From the cell containing the given text, extract its center point as (X, Y) coordinate. 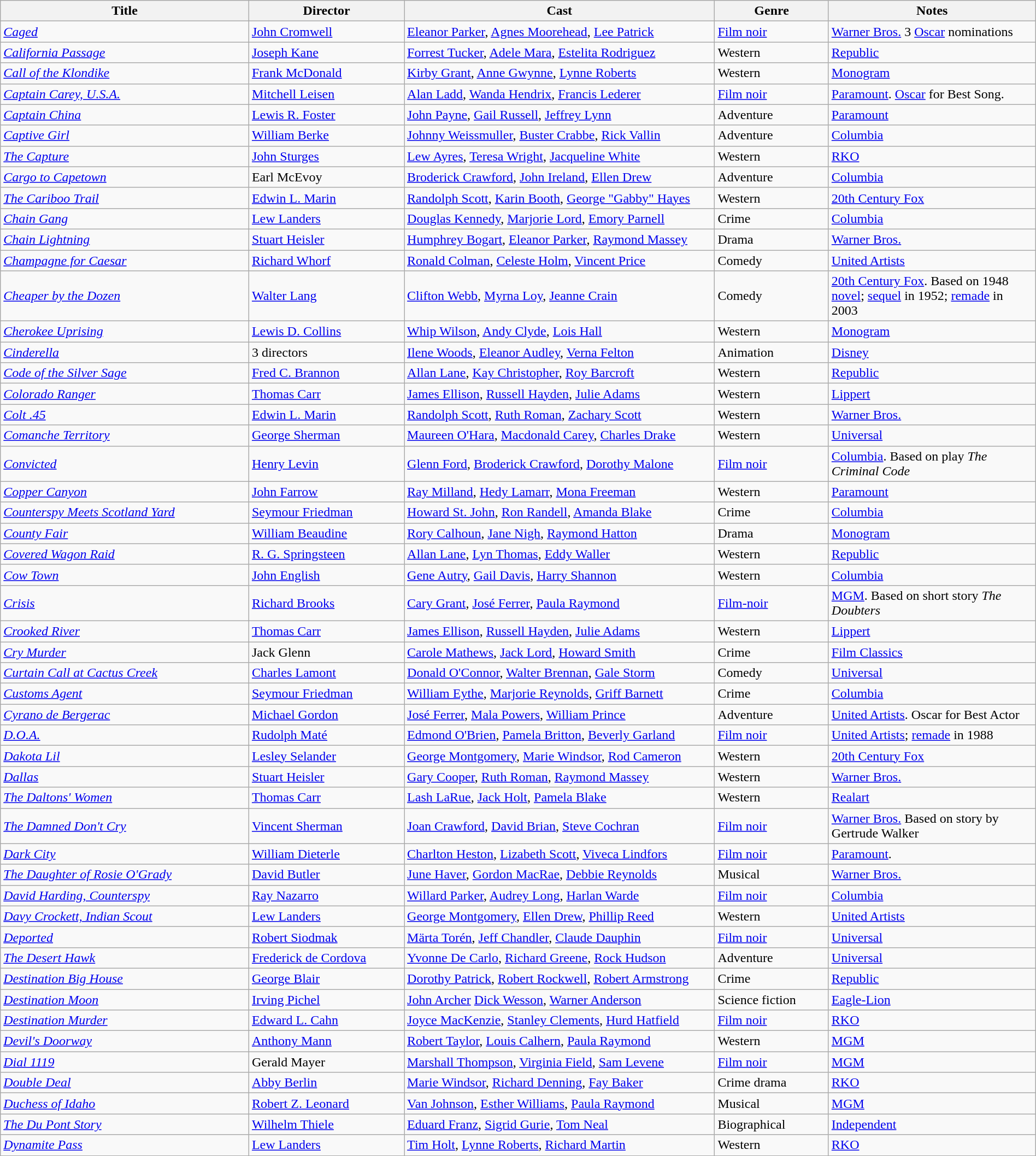
Randolph Scott, Ruth Roman, Zachary Scott (560, 415)
David Butler (326, 875)
Carole Mathews, Jack Lord, Howard Smith (560, 652)
William Beaudine (326, 533)
Film Classics (932, 652)
The Desert Hawk (125, 958)
Abby Berlin (326, 1083)
Copper Canyon (125, 492)
Science fiction (772, 999)
Earl McEvoy (326, 177)
Cargo to Capetown (125, 177)
Willard Parker, Audrey Long, Harlan Warde (560, 895)
Edward L. Cahn (326, 1021)
June Haver, Gordon MacRae, Debbie Reynolds (560, 875)
Cast (560, 11)
Cow Town (125, 575)
Lew Ayres, Teresa Wright, Jacqueline White (560, 156)
Destination Moon (125, 999)
Van Johnson, Esther Williams, Paula Raymond (560, 1104)
Realart (932, 798)
D.O.A. (125, 735)
Film-noir (772, 603)
Rudolph Maté (326, 735)
Marshall Thompson, Virginia Field, Sam Levene (560, 1062)
Dynamite Pass (125, 1145)
Rory Calhoun, Jane Nigh, Raymond Hatton (560, 533)
David Harding, Counterspy (125, 895)
Michael Gordon (326, 715)
Robert Z. Leonard (326, 1104)
County Fair (125, 533)
Devil's Doorway (125, 1041)
Cry Murder (125, 652)
Double Deal (125, 1083)
Charles Lamont (326, 673)
Dallas (125, 777)
Jack Glenn (326, 652)
Genre (772, 11)
Curtain Call at Cactus Creek (125, 673)
Dark City (125, 854)
Cyrano de Bergerac (125, 715)
Davy Crockett, Indian Scout (125, 916)
Code of the Silver Sage (125, 373)
George Blair (326, 978)
Destination Big House (125, 978)
John Farrow (326, 492)
Märta Torén, Jeff Chandler, Claude Dauphin (560, 937)
Duchess of Idaho (125, 1104)
Cherokee Uprising (125, 332)
Kirby Grant, Anne Gwynne, Lynne Roberts (560, 73)
Cinderella (125, 352)
Anthony Mann (326, 1041)
Crime drama (772, 1083)
Gene Autry, Gail Davis, Harry Shannon (560, 575)
Director (326, 11)
Deported (125, 937)
Destination Murder (125, 1021)
Douglas Kennedy, Marjorie Lord, Emory Parnell (560, 219)
Counterspy Meets Scotland Yard (125, 512)
Warner Bros. 3 Oscar nominations (932, 32)
Forrest Tucker, Adele Mara, Estelita Rodriguez (560, 52)
Crooked River (125, 631)
Caged (125, 32)
The Cariboo Trail (125, 198)
Richard Brooks (326, 603)
John Cromwell (326, 32)
Humphrey Bogart, Eleanor Parker, Raymond Massey (560, 239)
Whip Wilson, Andy Clyde, Lois Hall (560, 332)
Yvonne De Carlo, Richard Greene, Rock Hudson (560, 958)
Eduard Franz, Sigrid Gurie, Tom Neal (560, 1124)
Frederick de Cordova (326, 958)
Captain Carey, U.S.A. (125, 94)
Ilene Woods, Eleanor Audley, Verna Felton (560, 352)
Donald O'Connor, Walter Brennan, Gale Storm (560, 673)
George Montgomery, Marie Windsor, Rod Cameron (560, 756)
20th Century Fox. Based on 1948 novel; sequel in 1952; remade in 2003 (932, 296)
Crisis (125, 603)
United Artists; remade in 1988 (932, 735)
The Daltons' Women (125, 798)
Cary Grant, José Ferrer, Paula Raymond (560, 603)
Charlton Heston, Lizabeth Scott, Viveca Lindfors (560, 854)
Marie Windsor, Richard Denning, Fay Baker (560, 1083)
Randolph Scott, Karin Booth, George "Gabby" Hayes (560, 198)
Joan Crawford, David Brian, Steve Cochran (560, 826)
Joseph Kane (326, 52)
The Du Pont Story (125, 1124)
Richard Whorf (326, 261)
Alan Ladd, Wanda Hendrix, Francis Lederer (560, 94)
Fred C. Brannon (326, 373)
William Eythe, Marjorie Reynolds, Griff Barnett (560, 694)
Clifton Webb, Myrna Loy, Jeanne Crain (560, 296)
Lewis D. Collins (326, 332)
Paramount. (932, 854)
Howard St. John, Ron Randell, Amanda Blake (560, 512)
Lewis R. Foster (326, 115)
George Sherman (326, 435)
Columbia. Based on play The Criminal Code (932, 463)
Chain Gang (125, 219)
William Dieterle (326, 854)
Gerald Mayer (326, 1062)
Colorado Ranger (125, 394)
Maureen O'Hara, Macdonald Carey, Charles Drake (560, 435)
Paramount. Oscar for Best Song. (932, 94)
The Daughter of Rosie O'Grady (125, 875)
Frank McDonald (326, 73)
Allan Lane, Lyn Thomas, Eddy Waller (560, 554)
Colt .45 (125, 415)
Convicted (125, 463)
Disney (932, 352)
Joyce MacKenzie, Stanley Clements, Hurd Hatfield (560, 1021)
Captive Girl (125, 135)
Captain China (125, 115)
Eagle-Lion (932, 999)
Independent (932, 1124)
Allan Lane, Kay Christopher, Roy Barcroft (560, 373)
3 directors (326, 352)
California Passage (125, 52)
Gary Cooper, Ruth Roman, Raymond Massey (560, 777)
John Payne, Gail Russell, Jeffrey Lynn (560, 115)
Walter Lang (326, 296)
Biographical (772, 1124)
Ray Nazarro (326, 895)
United Artists. Oscar for Best Actor (932, 715)
Robert Taylor, Louis Calhern, Paula Raymond (560, 1041)
Johnny Weissmuller, Buster Crabbe, Rick Vallin (560, 135)
Lash LaRue, Jack Holt, Pamela Blake (560, 798)
Animation (772, 352)
Dakota Lil (125, 756)
Vincent Sherman (326, 826)
Glenn Ford, Broderick Crawford, Dorothy Malone (560, 463)
Cheaper by the Dozen (125, 296)
The Capture (125, 156)
Henry Levin (326, 463)
Tim Holt, Lynne Roberts, Richard Martin (560, 1145)
Call of the Klondike (125, 73)
MGM. Based on short story The Doubters (932, 603)
George Montgomery, Ellen Drew, Phillip Reed (560, 916)
William Berke (326, 135)
Notes (932, 11)
John Sturges (326, 156)
John English (326, 575)
Chain Lightning (125, 239)
Covered Wagon Raid (125, 554)
Eleanor Parker, Agnes Moorehead, Lee Patrick (560, 32)
Irving Pichel (326, 999)
Title (125, 11)
Mitchell Leisen (326, 94)
Lesley Selander (326, 756)
R. G. Springsteen (326, 554)
The Damned Don't Cry (125, 826)
Ronald Colman, Celeste Holm, Vincent Price (560, 261)
John Archer Dick Wesson, Warner Anderson (560, 999)
Ray Milland, Hedy Lamarr, Mona Freeman (560, 492)
José Ferrer, Mala Powers, William Prince (560, 715)
Warner Bros. Based on story by Gertrude Walker (932, 826)
Dorothy Patrick, Robert Rockwell, Robert Armstrong (560, 978)
Customs Agent (125, 694)
Robert Siodmak (326, 937)
Champagne for Caesar (125, 261)
Wilhelm Thiele (326, 1124)
Dial 1119 (125, 1062)
Edmond O'Brien, Pamela Britton, Beverly Garland (560, 735)
Comanche Territory (125, 435)
Broderick Crawford, John Ireland, Ellen Drew (560, 177)
